For the text-containing cell, return its midpoint in [x, y] coordinate format. 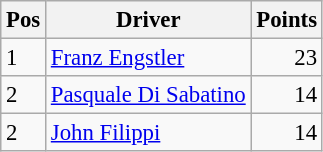
John Filippi [148, 133]
23 [286, 58]
Pos [24, 20]
Points [286, 20]
Pasquale Di Sabatino [148, 95]
1 [24, 58]
Driver [148, 20]
Franz Engstler [148, 58]
